Scan for the cell matching the given text and deliver its [X, Y] coordinate at center. 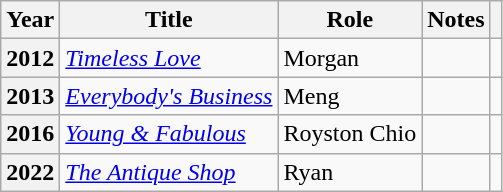
Ryan [350, 172]
2016 [30, 134]
Royston Chio [350, 134]
Year [30, 20]
Role [350, 20]
Meng [350, 96]
2013 [30, 96]
Young & Fabulous [169, 134]
Morgan [350, 58]
2012 [30, 58]
The Antique Shop [169, 172]
Title [169, 20]
Notes [456, 20]
Everybody's Business [169, 96]
2022 [30, 172]
Timeless Love [169, 58]
